Determine the (X, Y) coordinate at the center of the cell enclosing the given text.  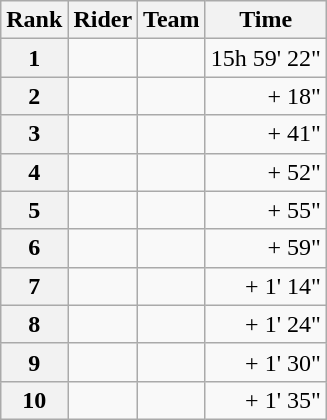
+ 1' 30" (266, 362)
8 (34, 324)
Rider (103, 20)
5 (34, 210)
1 (34, 58)
15h 59' 22" (266, 58)
9 (34, 362)
+ 41" (266, 134)
10 (34, 400)
2 (34, 96)
+ 1' 24" (266, 324)
7 (34, 286)
+ 55" (266, 210)
+ 1' 35" (266, 400)
+ 52" (266, 172)
Rank (34, 20)
4 (34, 172)
Time (266, 20)
3 (34, 134)
Team (172, 20)
+ 59" (266, 248)
+ 18" (266, 96)
+ 1' 14" (266, 286)
6 (34, 248)
